Pinpoint the cell where the given text exists, returning its [X, Y] midpoint coordinate. 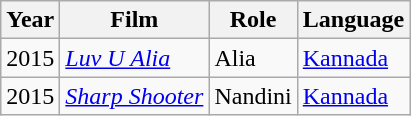
Luv U Alia [134, 58]
Sharp Shooter [134, 96]
Film [134, 20]
Role [253, 20]
Year [30, 20]
Alia [253, 58]
Language [353, 20]
Nandini [253, 96]
